From the cell containing the given text, extract its center point as [X, Y] coordinate. 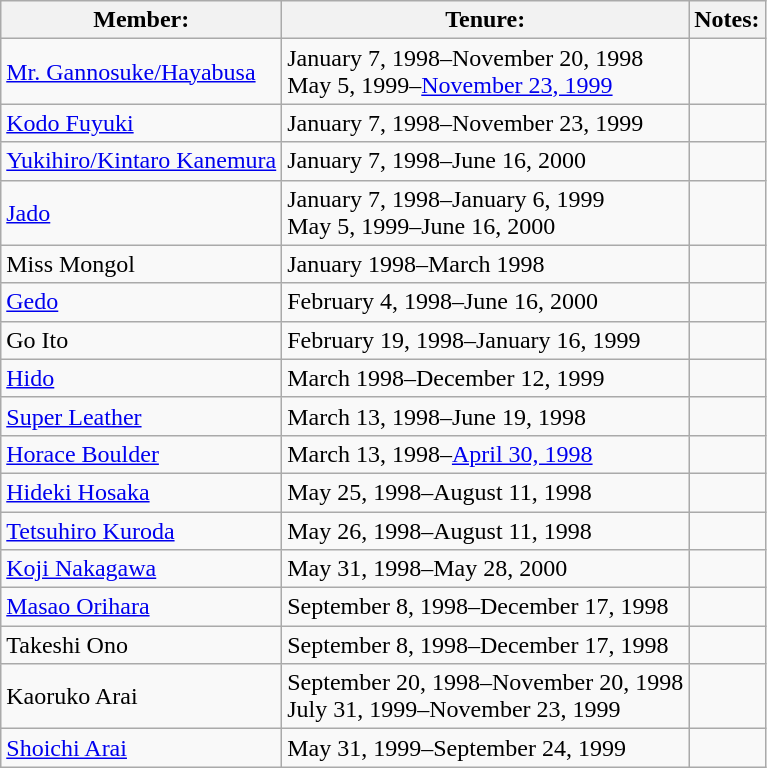
Shoichi Arai [142, 748]
Kodo Fuyuki [142, 123]
Masao Orihara [142, 607]
Jado [142, 212]
Tetsuhiro Kuroda [142, 531]
Hido [142, 378]
Miss Mongol [142, 264]
March 1998–December 12, 1999 [486, 378]
Koji Nakagawa [142, 569]
January 7, 1998–November 23, 1999 [486, 123]
January 1998–March 1998 [486, 264]
March 13, 1998–June 19, 1998 [486, 416]
Mr. Gannosuke/Hayabusa [142, 72]
February 4, 1998–June 16, 2000 [486, 302]
May 26, 1998–August 11, 1998 [486, 531]
Super Leather [142, 416]
Gedo [142, 302]
Horace Boulder [142, 454]
January 7, 1998–January 6, 1999May 5, 1999–June 16, 2000 [486, 212]
May 31, 1998–May 28, 2000 [486, 569]
February 19, 1998–January 16, 1999 [486, 340]
Go Ito [142, 340]
Notes: [727, 20]
January 7, 1998–June 16, 2000 [486, 161]
May 31, 1999–September 24, 1999 [486, 748]
January 7, 1998–November 20, 1998May 5, 1999–November 23, 1999 [486, 72]
March 13, 1998–April 30, 1998 [486, 454]
Hideki Hosaka [142, 492]
September 20, 1998–November 20, 1998July 31, 1999–November 23, 1999 [486, 696]
Member: [142, 20]
Takeshi Ono [142, 645]
Tenure: [486, 20]
May 25, 1998–August 11, 1998 [486, 492]
Kaoruko Arai [142, 696]
Yukihiro/Kintaro Kanemura [142, 161]
